Output the (X, Y) coordinate of the center of the cell containing the given text.  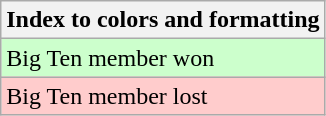
Big Ten member won (163, 58)
Big Ten member lost (163, 96)
Index to colors and formatting (163, 20)
